Extract the (X, Y) coordinate from the center of the cell holding the provided text.  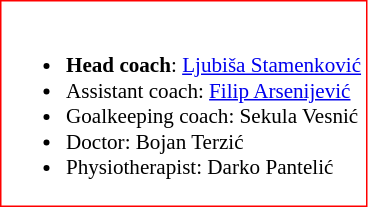
Head coach: Ljubiša StamenkovićAssistant coach: Filip ArsenijevićGoalkeeping coach: Sekula VesnićDoctor: Bojan TerzićPhysiotherapist: Darko Pantelić (183, 103)
